Locate the cell with the specified text and output its (X, Y) center coordinate. 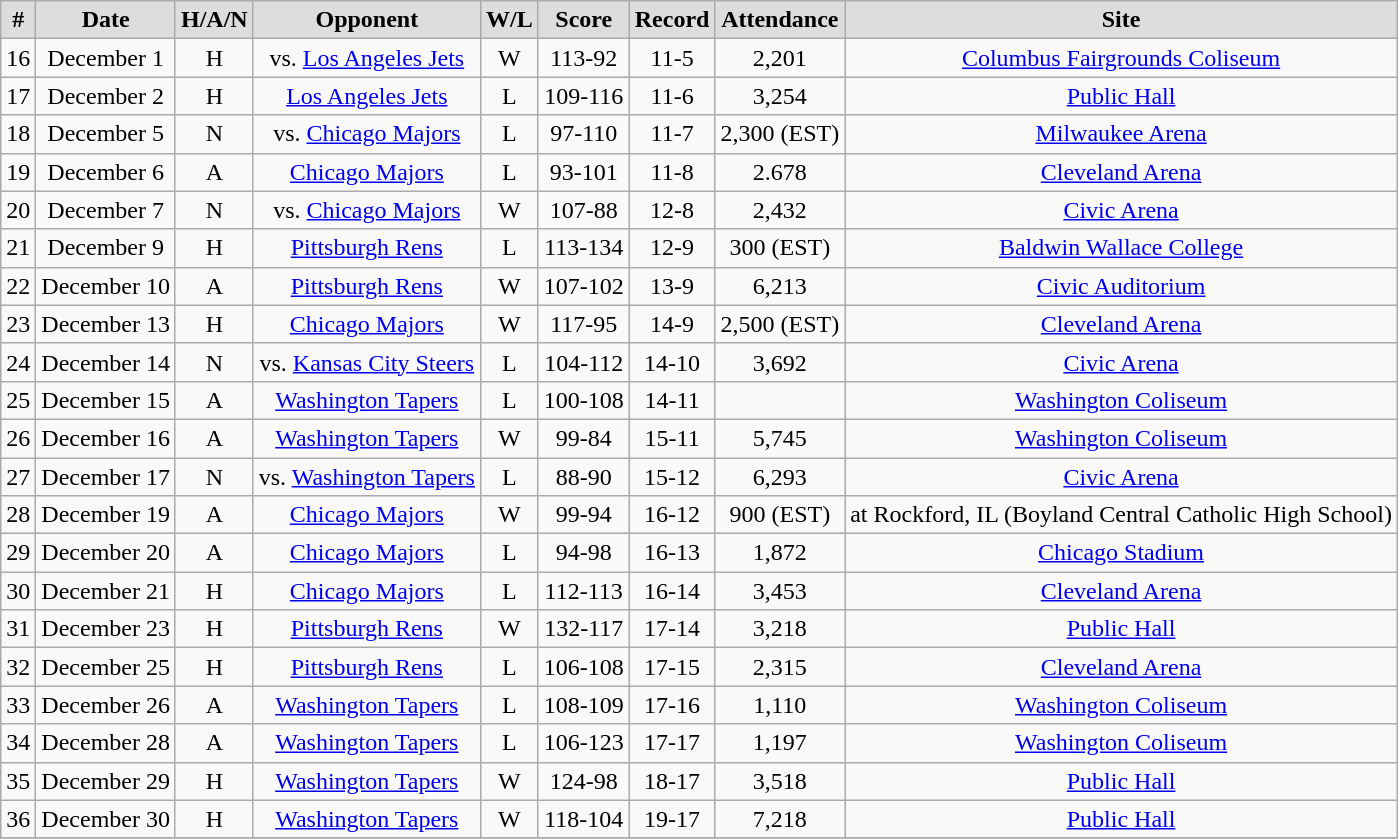
December 7 (106, 210)
Score (584, 20)
W/L (509, 20)
December 9 (106, 248)
H/A/N (214, 20)
124-98 (584, 781)
December 25 (106, 667)
December 13 (106, 324)
11-7 (672, 134)
33 (18, 705)
15-12 (672, 477)
113-92 (584, 58)
117-95 (584, 324)
vs. Kansas City Steers (366, 362)
2,201 (780, 58)
1,197 (780, 743)
7,218 (780, 819)
December 1 (106, 58)
30 (18, 591)
2.678 (780, 172)
2,300 (EST) (780, 134)
Los Angeles Jets (366, 96)
Date (106, 20)
# (18, 20)
19-17 (672, 819)
6,213 (780, 286)
Chicago Stadium (1122, 553)
5,745 (780, 438)
300 (EST) (780, 248)
Columbus Fairgrounds Coliseum (1122, 58)
December 10 (106, 286)
Baldwin Wallace College (1122, 248)
Milwaukee Arena (1122, 134)
3,692 (780, 362)
13-9 (672, 286)
28 (18, 515)
12-9 (672, 248)
December 23 (106, 629)
3,254 (780, 96)
20 (18, 210)
113-134 (584, 248)
1,872 (780, 553)
25 (18, 400)
19 (18, 172)
December 26 (106, 705)
32 (18, 667)
93-101 (584, 172)
December 16 (106, 438)
Attendance (780, 20)
88-90 (584, 477)
31 (18, 629)
26 (18, 438)
3,218 (780, 629)
97-110 (584, 134)
11-6 (672, 96)
106-123 (584, 743)
100-108 (584, 400)
vs. Washington Tapers (366, 477)
107-102 (584, 286)
December 29 (106, 781)
24 (18, 362)
12-8 (672, 210)
34 (18, 743)
14-10 (672, 362)
35 (18, 781)
December 14 (106, 362)
1,110 (780, 705)
2,500 (EST) (780, 324)
December 6 (106, 172)
December 19 (106, 515)
3,518 (780, 781)
December 28 (106, 743)
14-11 (672, 400)
Civic Auditorium (1122, 286)
27 (18, 477)
112-113 (584, 591)
900 (EST) (780, 515)
2,315 (780, 667)
2,432 (780, 210)
at Rockford, IL (Boyland Central Catholic High School) (1122, 515)
18-17 (672, 781)
December 2 (106, 96)
December 20 (106, 553)
11-8 (672, 172)
Site (1122, 20)
104-112 (584, 362)
December 15 (106, 400)
17-17 (672, 743)
Opponent (366, 20)
118-104 (584, 819)
December 17 (106, 477)
16-14 (672, 591)
December 30 (106, 819)
16-12 (672, 515)
vs. Los Angeles Jets (366, 58)
17-15 (672, 667)
108-109 (584, 705)
6,293 (780, 477)
Record (672, 20)
17-16 (672, 705)
16 (18, 58)
29 (18, 553)
94-98 (584, 553)
3,453 (780, 591)
99-84 (584, 438)
11-5 (672, 58)
21 (18, 248)
109-116 (584, 96)
15-11 (672, 438)
December 21 (106, 591)
16-13 (672, 553)
17 (18, 96)
36 (18, 819)
December 5 (106, 134)
14-9 (672, 324)
17-14 (672, 629)
18 (18, 134)
106-108 (584, 667)
99-94 (584, 515)
132-117 (584, 629)
23 (18, 324)
22 (18, 286)
107-88 (584, 210)
